Identify which cell holds the provided text, then report its (X, Y) central coordinate. 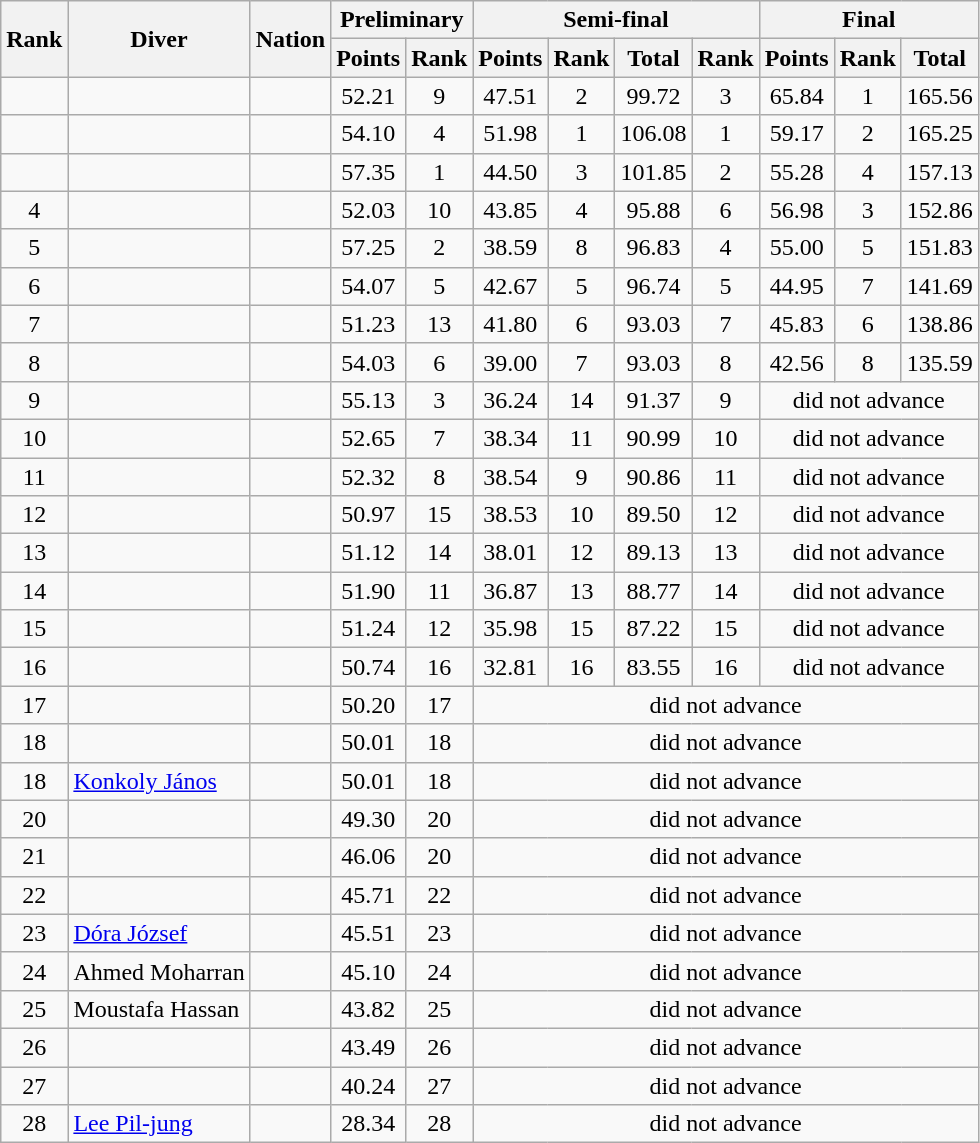
51.98 (510, 134)
141.69 (940, 286)
91.37 (654, 400)
38.53 (510, 515)
Moustafa Hassan (159, 1009)
21 (34, 857)
51.23 (368, 324)
138.86 (940, 324)
55.00 (796, 248)
157.13 (940, 172)
52.65 (368, 438)
165.56 (940, 96)
45.10 (368, 971)
35.98 (510, 629)
44.95 (796, 286)
90.86 (654, 477)
36.24 (510, 400)
135.59 (940, 362)
45.83 (796, 324)
49.30 (368, 819)
Ahmed Moharran (159, 971)
96.74 (654, 286)
52.32 (368, 477)
87.22 (654, 629)
151.83 (940, 248)
96.83 (654, 248)
32.81 (510, 667)
57.35 (368, 172)
54.10 (368, 134)
50.74 (368, 667)
38.59 (510, 248)
59.17 (796, 134)
42.56 (796, 362)
106.08 (654, 134)
Preliminary (402, 20)
43.49 (368, 1047)
38.01 (510, 553)
56.98 (796, 210)
88.77 (654, 591)
90.99 (654, 438)
50.97 (368, 515)
50.20 (368, 705)
Konkoly János (159, 781)
Final (868, 20)
52.21 (368, 96)
40.24 (368, 1085)
165.25 (940, 134)
57.25 (368, 248)
51.90 (368, 591)
39.00 (510, 362)
52.03 (368, 210)
45.71 (368, 895)
44.50 (510, 172)
38.34 (510, 438)
36.87 (510, 591)
47.51 (510, 96)
89.13 (654, 553)
51.12 (368, 553)
45.51 (368, 933)
55.28 (796, 172)
54.03 (368, 362)
38.54 (510, 477)
43.85 (510, 210)
95.88 (654, 210)
65.84 (796, 96)
89.50 (654, 515)
42.67 (510, 286)
43.82 (368, 1009)
83.55 (654, 667)
101.85 (654, 172)
51.24 (368, 629)
152.86 (940, 210)
99.72 (654, 96)
28.34 (368, 1124)
46.06 (368, 857)
54.07 (368, 286)
Semi-final (616, 20)
41.80 (510, 324)
Diver (159, 39)
Nation (290, 39)
55.13 (368, 400)
Lee Pil-jung (159, 1124)
Dóra József (159, 933)
